From the cell containing the given text, extract its center point as [X, Y] coordinate. 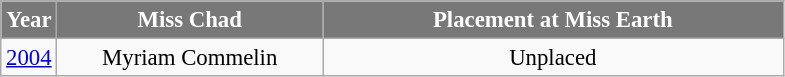
Miss Chad [190, 20]
Placement at Miss Earth [552, 20]
2004 [29, 58]
Unplaced [552, 58]
Year [29, 20]
Myriam Commelin [190, 58]
